Identify which cell holds the provided text, then report its [x, y] central coordinate. 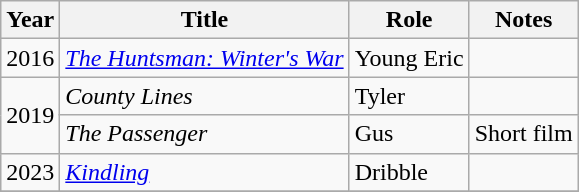
2016 [30, 58]
Gus [409, 134]
2023 [30, 172]
The Huntsman: Winter's War [204, 58]
Role [409, 20]
Short film [524, 134]
Young Eric [409, 58]
The Passenger [204, 134]
Notes [524, 20]
County Lines [204, 96]
Tyler [409, 96]
Kindling [204, 172]
Title [204, 20]
Year [30, 20]
Dribble [409, 172]
2019 [30, 115]
